Return (X, Y) of the center of cell containing provided text 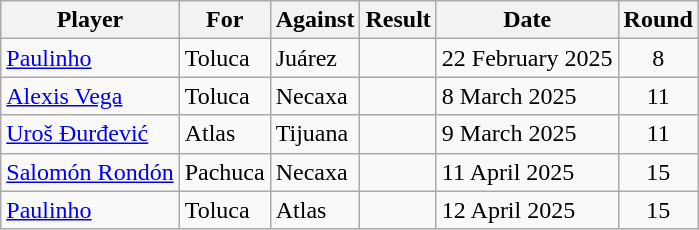
12 April 2025 (527, 210)
Uroš Đurđević (90, 134)
8 March 2025 (527, 96)
For (224, 20)
8 (658, 58)
Salomón Rondón (90, 172)
Alexis Vega (90, 96)
Player (90, 20)
Tijuana (315, 134)
22 February 2025 (527, 58)
Against (315, 20)
9 March 2025 (527, 134)
Date (527, 20)
Round (658, 20)
Pachuca (224, 172)
Juárez (315, 58)
Result (398, 20)
11 April 2025 (527, 172)
